Find where the given text appears and provide that cell's center as [X, Y] coordinate. 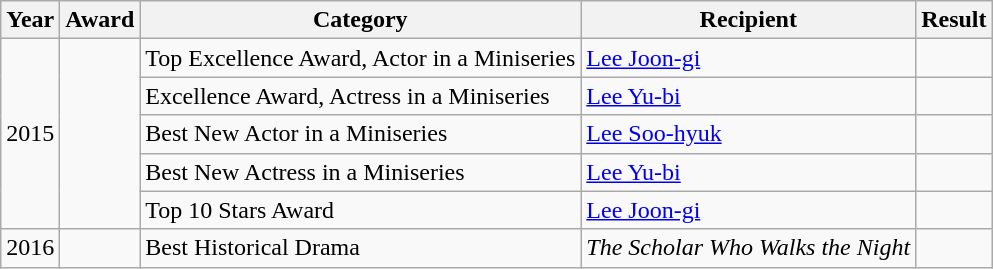
Recipient [748, 20]
Lee Soo-hyuk [748, 134]
Category [360, 20]
The Scholar Who Walks the Night [748, 248]
Top Excellence Award, Actor in a Miniseries [360, 58]
Excellence Award, Actress in a Miniseries [360, 96]
Award [100, 20]
Best Historical Drama [360, 248]
Best New Actress in a Miniseries [360, 172]
Result [954, 20]
2015 [30, 134]
Best New Actor in a Miniseries [360, 134]
2016 [30, 248]
Top 10 Stars Award [360, 210]
Year [30, 20]
